Extract the [X, Y] coordinate from the center of the cell holding the provided text.  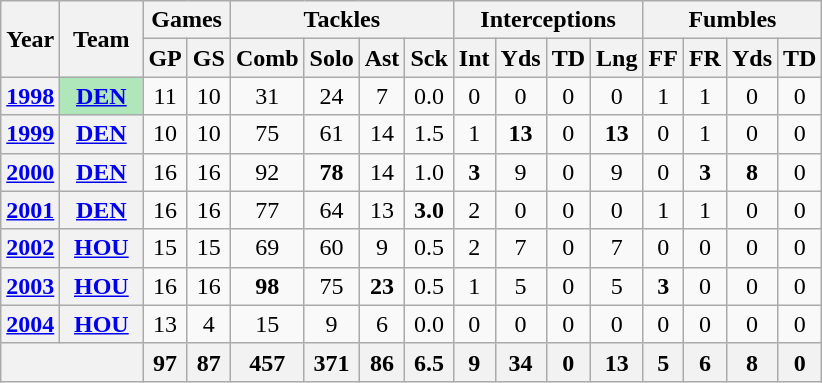
1999 [30, 134]
Games [186, 20]
64 [332, 210]
Sck [429, 58]
Interceptions [548, 20]
371 [332, 362]
60 [332, 248]
FF [663, 58]
97 [165, 362]
2003 [30, 286]
2001 [30, 210]
87 [208, 362]
GP [165, 58]
Team [102, 39]
Lng [617, 58]
457 [267, 362]
6.5 [429, 362]
4 [208, 324]
1.0 [429, 172]
2004 [30, 324]
98 [267, 286]
23 [382, 286]
61 [332, 134]
24 [332, 96]
GS [208, 58]
Int [474, 58]
1.5 [429, 134]
92 [267, 172]
Fumbles [732, 20]
77 [267, 210]
69 [267, 248]
Comb [267, 58]
Solo [332, 58]
2000 [30, 172]
11 [165, 96]
1998 [30, 96]
Tackles [342, 20]
Year [30, 39]
34 [520, 362]
2002 [30, 248]
86 [382, 362]
3.0 [429, 210]
FR [704, 58]
31 [267, 96]
78 [332, 172]
Ast [382, 58]
